Identify which cell holds the provided text, then report its [x, y] central coordinate. 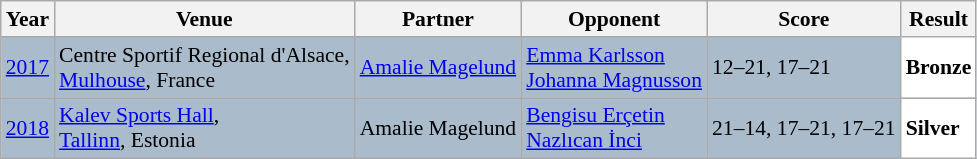
Result [939, 19]
Emma Karlsson Johanna Magnusson [614, 68]
Opponent [614, 19]
Centre Sportif Regional d'Alsace,Mulhouse, France [204, 68]
21–14, 17–21, 17–21 [804, 128]
Partner [438, 19]
2017 [28, 68]
12–21, 17–21 [804, 68]
Silver [939, 128]
Score [804, 19]
Bengisu Erçetin Nazlıcan İnci [614, 128]
2018 [28, 128]
Bronze [939, 68]
Venue [204, 19]
Year [28, 19]
Kalev Sports Hall,Tallinn, Estonia [204, 128]
